For the text-containing cell, return its midpoint in (X, Y) coordinate format. 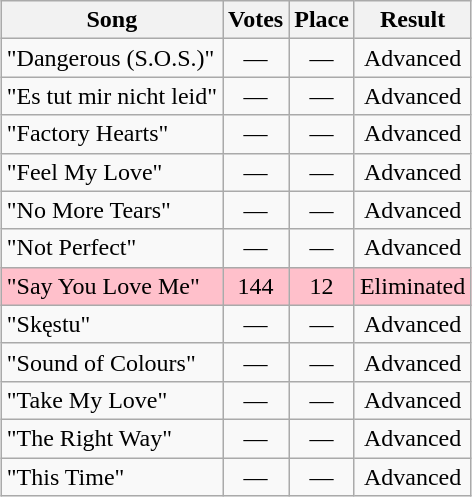
"Not Perfect" (112, 248)
Result (412, 20)
Eliminated (412, 286)
"No More Tears" (112, 210)
"The Right Way" (112, 438)
"Say You Love Me" (112, 286)
"Sound of Colours" (112, 362)
"Factory Hearts" (112, 134)
"Take My Love" (112, 400)
"Es tut mir nicht leid" (112, 96)
"This Time" (112, 477)
Song (112, 20)
12 (322, 286)
Place (322, 20)
"Feel My Love" (112, 172)
144 (256, 286)
"Dangerous (S.O.S.)" (112, 58)
Votes (256, 20)
"Skęstu" (112, 324)
